Locate the cell with the specified text and output its (x, y) center coordinate. 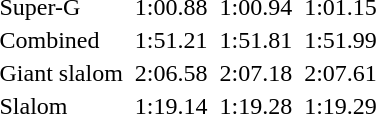
2:06.58 (171, 73)
1:51.21 (171, 40)
2:07.18 (256, 73)
1:51.81 (256, 40)
